Return the (x, y) coordinate for the center point of the cell that contains the specified text.  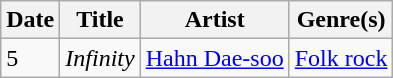
Artist (214, 20)
5 (30, 58)
Infinity (100, 58)
Genre(s) (341, 20)
Title (100, 20)
Hahn Dae-soo (214, 58)
Folk rock (341, 58)
Date (30, 20)
